Output the (X, Y) coordinate of the center of the cell containing the given text.  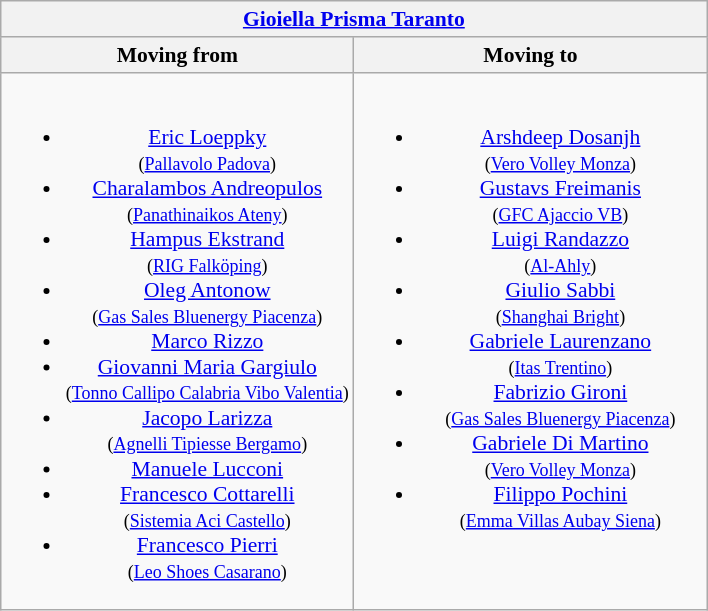
Gioiella Prisma Taranto (354, 19)
Moving from (178, 55)
Moving to (530, 55)
